For the text-containing cell, return its midpoint in [X, Y] coordinate format. 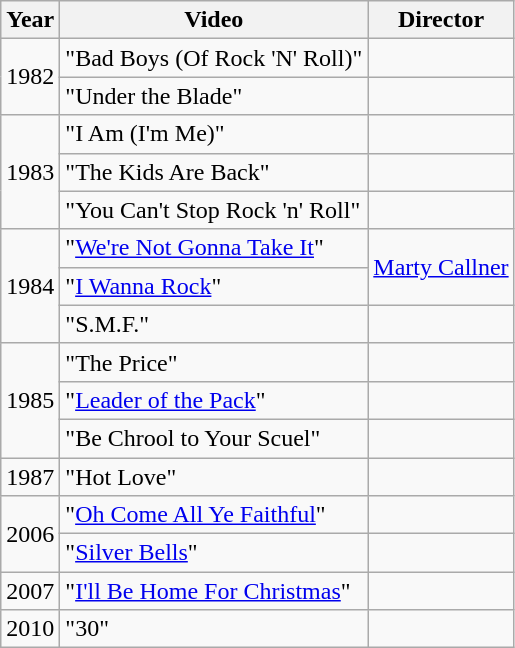
"Be Chrool to Your Scuel" [214, 438]
"30" [214, 629]
"Hot Love" [214, 477]
Year [30, 20]
"S.M.F." [214, 324]
"The Price" [214, 362]
1985 [30, 400]
"Silver Bells" [214, 553]
"Under the Blade" [214, 96]
"You Can't Stop Rock 'n' Roll" [214, 210]
"I Wanna Rock" [214, 286]
Director [441, 20]
2007 [30, 591]
"Oh Come All Ye Faithful" [214, 515]
1982 [30, 77]
"Leader of the Pack" [214, 400]
1987 [30, 477]
1984 [30, 286]
Video [214, 20]
2010 [30, 629]
"Bad Boys (Of Rock 'N' Roll)" [214, 58]
"I'll Be Home For Christmas" [214, 591]
"The Kids Are Back" [214, 172]
Marty Callner [441, 267]
"We're Not Gonna Take It" [214, 248]
1983 [30, 172]
"I Am (I'm Me)" [214, 134]
2006 [30, 534]
